For the text-containing cell, return its midpoint in (X, Y) coordinate format. 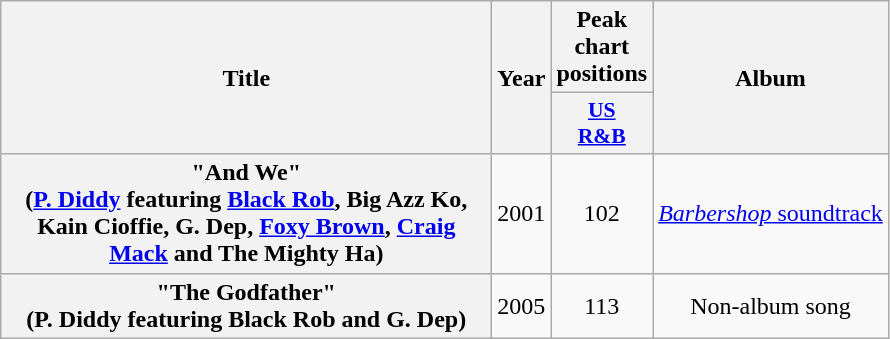
Album (771, 78)
"And We"(P. Diddy featuring Black Rob, Big Azz Ko, Kain Cioffie, G. Dep, Foxy Brown, Craig Mack and The Mighty Ha) (246, 214)
2005 (522, 306)
Non-album song (771, 306)
102 (602, 214)
Title (246, 78)
Barbershop soundtrack (771, 214)
USR&B (602, 124)
Peak chart positions (602, 47)
Year (522, 78)
113 (602, 306)
"The Godfather"(P. Diddy featuring Black Rob and G. Dep) (246, 306)
2001 (522, 214)
